Return [x, y] of the center of cell containing provided text 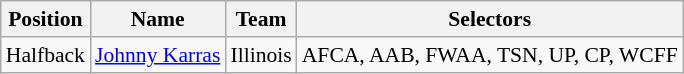
Johnny Karras [158, 55]
Illinois [260, 55]
Position [46, 19]
Team [260, 19]
Selectors [490, 19]
Name [158, 19]
Halfback [46, 55]
AFCA, AAB, FWAA, TSN, UP, CP, WCFF [490, 55]
